Scan for the cell matching the given text and deliver its [x, y] coordinate at center. 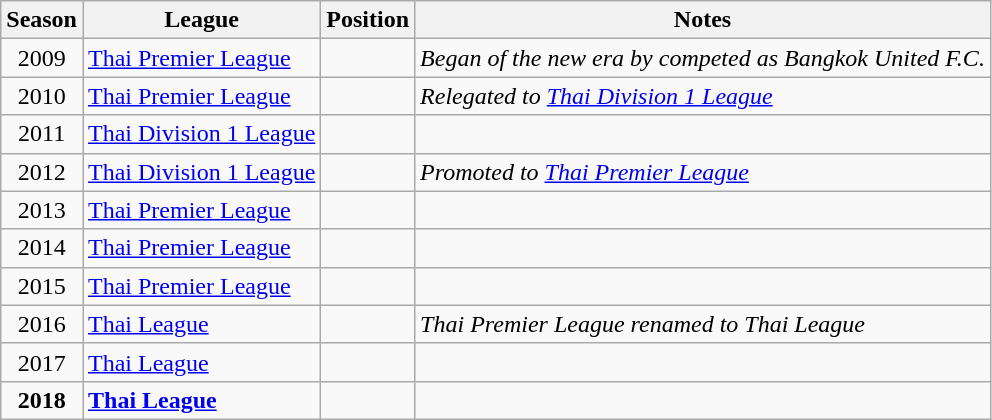
2016 [42, 324]
Relegated to Thai Division 1 League [703, 96]
2011 [42, 134]
Promoted to Thai Premier League [703, 172]
Season [42, 20]
2013 [42, 210]
2012 [42, 172]
2014 [42, 248]
League [201, 20]
Position [368, 20]
2015 [42, 286]
2010 [42, 96]
2018 [42, 400]
Began of the new era by competed as Bangkok United F.C. [703, 58]
Notes [703, 20]
2009 [42, 58]
Thai Premier League renamed to Thai League [703, 324]
2017 [42, 362]
